Detect which cell encompasses the target text, then output its [x, y] center coordinate. 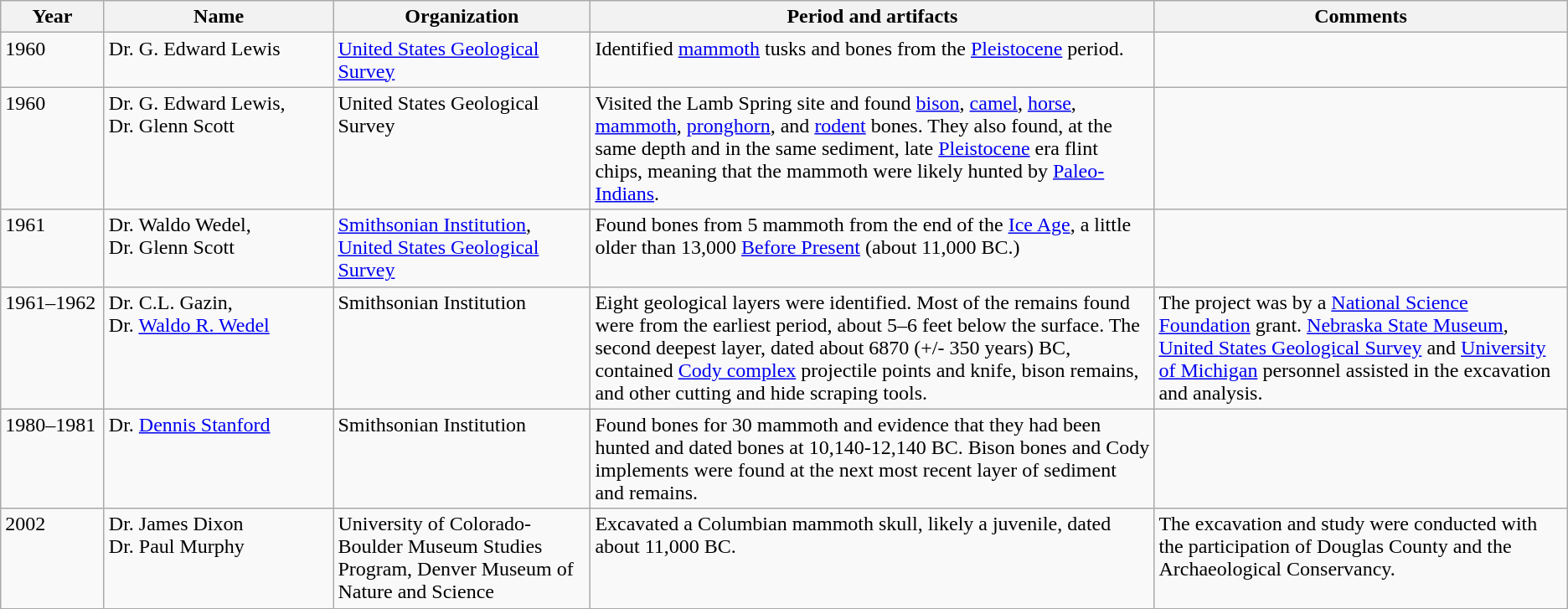
The excavation and study were conducted with the participation of Douglas County and the Archaeological Conservancy. [1360, 558]
1961–1962 [53, 348]
Dr. James DixonDr. Paul Murphy [219, 558]
Smithsonian Institution, United States Geological Survey [462, 248]
Name [219, 17]
Comments [1360, 17]
1980–1981 [53, 459]
Dr. Waldo Wedel,Dr. Glenn Scott [219, 248]
Dr. G. Edward Lewis [219, 60]
Dr. Dennis Stanford [219, 459]
Excavated a Columbian mammoth skull, likely a juvenile, dated about 11,000 BC. [873, 558]
Found bones from 5 mammoth from the end of the Ice Age, a little older than 13,000 Before Present (about 11,000 BC.) [873, 248]
1961 [53, 248]
University of Colorado-Boulder Museum Studies Program, Denver Museum of Nature and Science [462, 558]
Dr. G. Edward Lewis,Dr. Glenn Scott [219, 148]
Period and artifacts [873, 17]
Organization [462, 17]
Dr. C.L. Gazin,Dr. Waldo R. Wedel [219, 348]
Year [53, 17]
2002 [53, 558]
Identified mammoth tusks and bones from the Pleistocene period. [873, 60]
